Return the [X, Y] coordinate for the center point of the cell that contains the specified text.  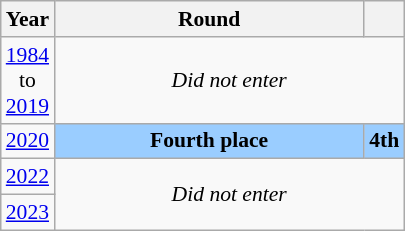
Year [28, 19]
1984to2019 [28, 80]
Round [209, 19]
4th [384, 141]
2020 [28, 141]
2022 [28, 177]
2023 [28, 213]
Fourth place [209, 141]
